Capture the cell that displays the provided text and extract its [x, y] central coordinate. 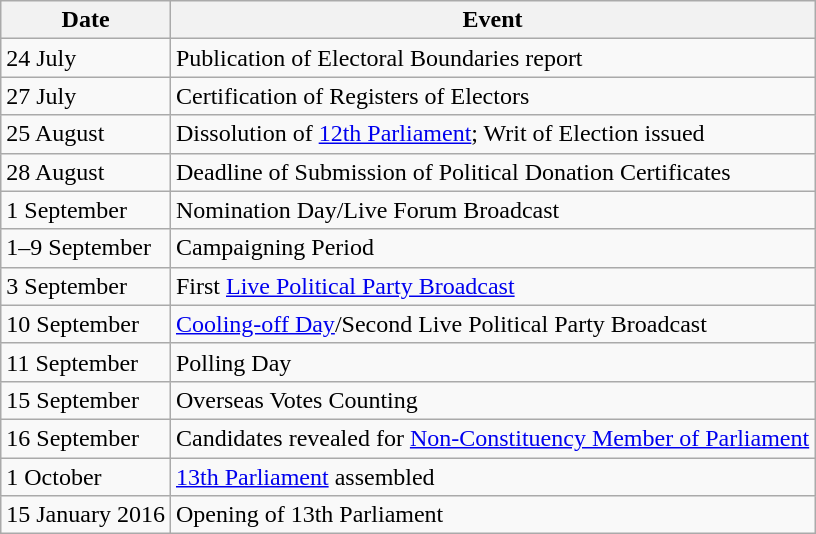
Publication of Electoral Boundaries report [492, 58]
15 January 2016 [86, 515]
1 September [86, 210]
Overseas Votes Counting [492, 400]
Dissolution of 12th Parliament; Writ of Election issued [492, 134]
15 September [86, 400]
Campaigning Period [492, 248]
Deadline of Submission of Political Donation Certificates [492, 172]
Opening of 13th Parliament [492, 515]
Date [86, 20]
10 September [86, 324]
1–9 September [86, 248]
27 July [86, 96]
Cooling-off Day/Second Live Political Party Broadcast [492, 324]
11 September [86, 362]
25 August [86, 134]
28 August [86, 172]
Candidates revealed for Non-Constituency Member of Parliament [492, 438]
3 September [86, 286]
Event [492, 20]
13th Parliament assembled [492, 477]
First Live Political Party Broadcast [492, 286]
1 October [86, 477]
16 September [86, 438]
Polling Day [492, 362]
Certification of Registers of Electors [492, 96]
Nomination Day/Live Forum Broadcast [492, 210]
24 July [86, 58]
